Detect which cell encompasses the target text, then output its [X, Y] center coordinate. 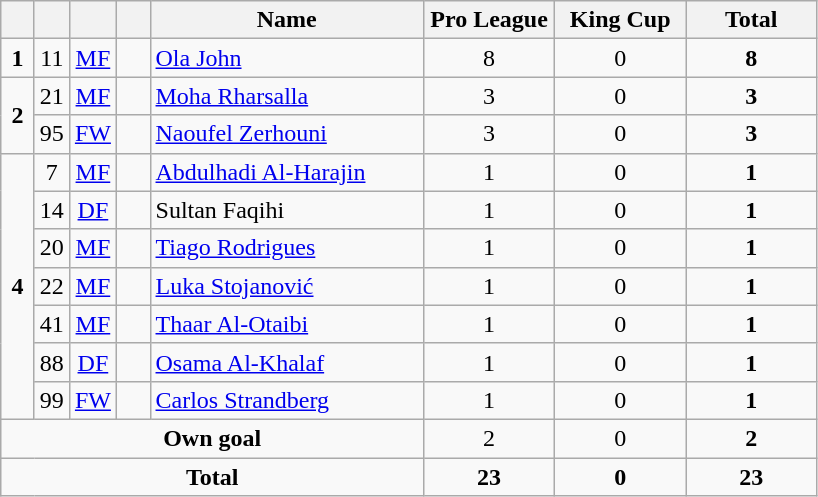
Naoufel Zerhouni [287, 134]
Pro League [490, 20]
41 [52, 324]
Sultan Faqihi [287, 210]
22 [52, 286]
21 [52, 96]
4 [18, 286]
88 [52, 362]
Own goal [212, 438]
95 [52, 134]
Name [287, 20]
Thaar Al-Otaibi [287, 324]
Luka Stojanović [287, 286]
Carlos Strandberg [287, 400]
20 [52, 248]
11 [52, 58]
14 [52, 210]
7 [52, 172]
Tiago Rodrigues [287, 248]
Osama Al-Khalaf [287, 362]
Moha Rharsalla [287, 96]
King Cup [620, 20]
Ola John [287, 58]
99 [52, 400]
Abdulhadi Al-Harajin [287, 172]
